For the text-containing cell, return its midpoint in [x, y] coordinate format. 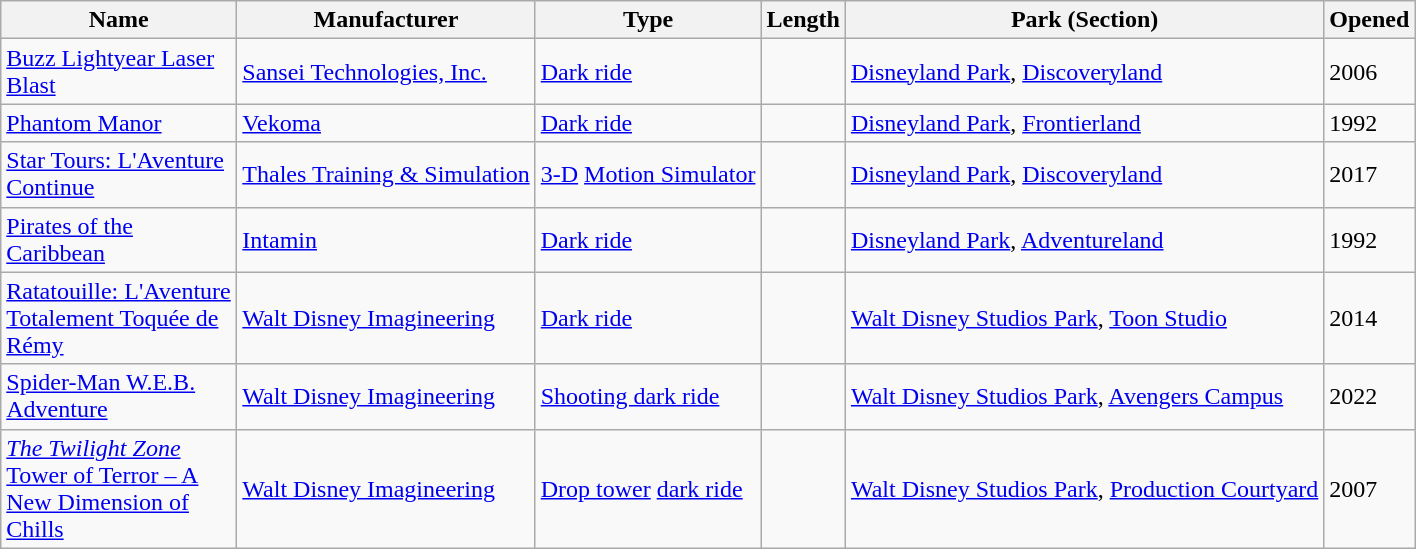
Park (Section) [1084, 20]
2022 [1370, 396]
2017 [1370, 174]
Phantom Manor [119, 123]
Spider-Man W.E.B. Adventure [119, 396]
Walt Disney Studios Park, Toon Studio [1084, 318]
Intamin [386, 240]
Length [803, 20]
Thales Training & Simulation [386, 174]
2006 [1370, 72]
Type [648, 20]
Drop tower dark ride [648, 488]
Vekoma [386, 123]
Disneyland Park, Frontierland [1084, 123]
Opened [1370, 20]
2014 [1370, 318]
Pirates of the Caribbean [119, 240]
Walt Disney Studios Park, Production Courtyard [1084, 488]
2007 [1370, 488]
Walt Disney Studios Park, Avengers Campus [1084, 396]
The Twilight Zone Tower of Terror – A New Dimension of Chills [119, 488]
Sansei Technologies, Inc. [386, 72]
Disneyland Park, Adventureland [1084, 240]
3-D Motion Simulator [648, 174]
Name [119, 20]
Star Tours: L'Aventure Continue [119, 174]
Manufacturer [386, 20]
Shooting dark ride [648, 396]
Buzz Lightyear Laser Blast [119, 72]
Ratatouille: L'Aventure Totalement Toquée de Rémy [119, 318]
